Return the [X, Y] coordinate for the center point of the cell that contains the specified text.  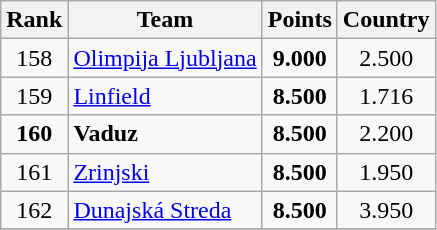
Zrinjski [165, 172]
2.500 [386, 58]
Points [300, 20]
162 [34, 210]
160 [34, 134]
Olimpija Ljubljana [165, 58]
Linfield [165, 96]
Rank [34, 20]
Team [165, 20]
1.950 [386, 172]
161 [34, 172]
3.950 [386, 210]
Country [386, 20]
1.716 [386, 96]
Dunajská Streda [165, 210]
9.000 [300, 58]
158 [34, 58]
2.200 [386, 134]
159 [34, 96]
Vaduz [165, 134]
